Detect which cell encompasses the target text, then output its (X, Y) center coordinate. 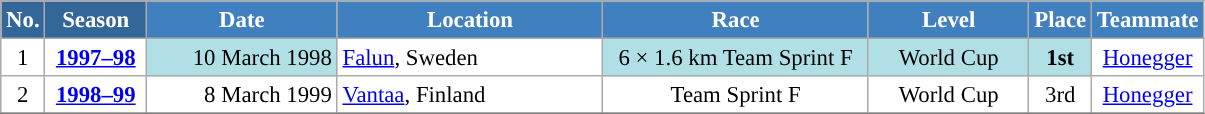
Level (948, 20)
Location (470, 20)
Vantaa, Finland (470, 95)
1997–98 (96, 58)
6 × 1.6 km Team Sprint F (736, 58)
8 March 1999 (242, 95)
Falun, Sweden (470, 58)
Date (242, 20)
1st (1060, 58)
Place (1060, 20)
2 (23, 95)
Season (96, 20)
3rd (1060, 95)
Team Sprint F (736, 95)
No. (23, 20)
Race (736, 20)
1 (23, 58)
Teammate (1147, 20)
10 March 1998 (242, 58)
1998–99 (96, 95)
